Output the [X, Y] coordinate of the center of the cell containing the given text.  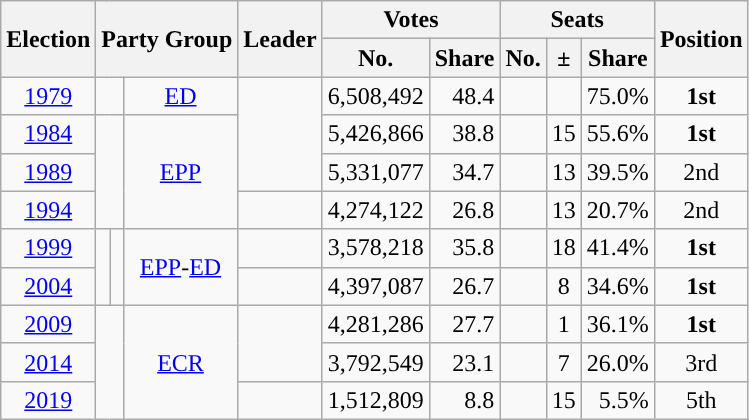
26.8 [464, 210]
18 [564, 248]
Position [701, 39]
55.6% [618, 134]
5,426,866 [376, 134]
Leader [280, 39]
2009 [48, 324]
34.6% [618, 286]
EPP [180, 172]
20.7% [618, 210]
36.1% [618, 324]
Party Group [167, 39]
3,578,218 [376, 248]
8.8 [464, 400]
Election [48, 39]
35.8 [464, 248]
8 [564, 286]
3,792,549 [376, 362]
4,274,122 [376, 210]
1 [564, 324]
4,397,087 [376, 286]
27.7 [464, 324]
34.7 [464, 172]
23.1 [464, 362]
3rd [701, 362]
48.4 [464, 96]
2019 [48, 400]
26.7 [464, 286]
5.5% [618, 400]
39.5% [618, 172]
5th [701, 400]
7 [564, 362]
1979 [48, 96]
26.0% [618, 362]
38.8 [464, 134]
1994 [48, 210]
1,512,809 [376, 400]
75.0% [618, 96]
6,508,492 [376, 96]
1999 [48, 248]
1989 [48, 172]
ECR [180, 362]
± [564, 58]
1984 [48, 134]
5,331,077 [376, 172]
Votes [411, 20]
2014 [48, 362]
4,281,286 [376, 324]
41.4% [618, 248]
Seats [578, 20]
EPP-ED [180, 267]
ED [180, 96]
2004 [48, 286]
